Pinpoint the cell where the given text exists, returning its (X, Y) midpoint coordinate. 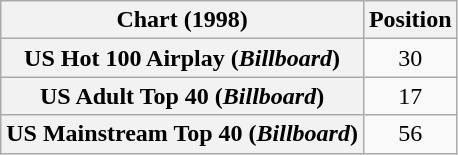
Position (410, 20)
56 (410, 134)
30 (410, 58)
US Mainstream Top 40 (Billboard) (182, 134)
US Hot 100 Airplay (Billboard) (182, 58)
17 (410, 96)
US Adult Top 40 (Billboard) (182, 96)
Chart (1998) (182, 20)
